Find where the given text appears and provide that cell's center as [x, y] coordinate. 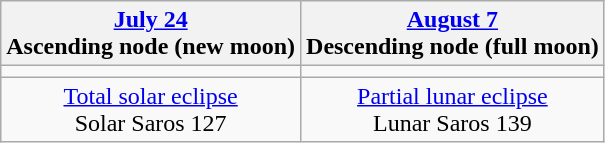
Total solar eclipseSolar Saros 127 [151, 110]
August 7Descending node (full moon) [453, 34]
July 24Ascending node (new moon) [151, 34]
Partial lunar eclipseLunar Saros 139 [453, 110]
